Locate the cell with the specified text and output its (x, y) center coordinate. 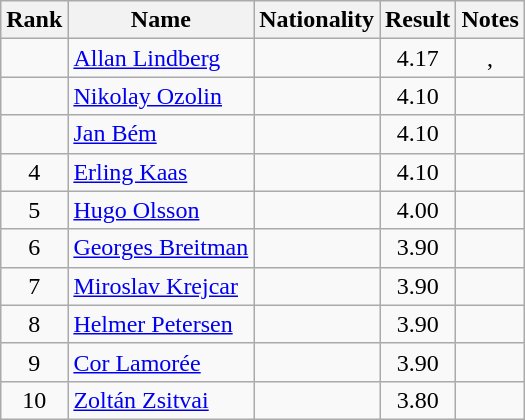
Cor Lamorée (161, 362)
9 (34, 362)
Miroslav Krejcar (161, 286)
4.00 (418, 210)
Jan Bém (161, 134)
Nationality (317, 20)
Allan Lindberg (161, 58)
, (490, 58)
Zoltán Zsitvai (161, 400)
4 (34, 172)
Notes (490, 20)
4.17 (418, 58)
5 (34, 210)
6 (34, 248)
10 (34, 400)
Helmer Petersen (161, 324)
Result (418, 20)
7 (34, 286)
Erling Kaas (161, 172)
Name (161, 20)
Rank (34, 20)
3.80 (418, 400)
8 (34, 324)
Nikolay Ozolin (161, 96)
Georges Breitman (161, 248)
Hugo Olsson (161, 210)
